From the cell containing the given text, extract its center point as (X, Y) coordinate. 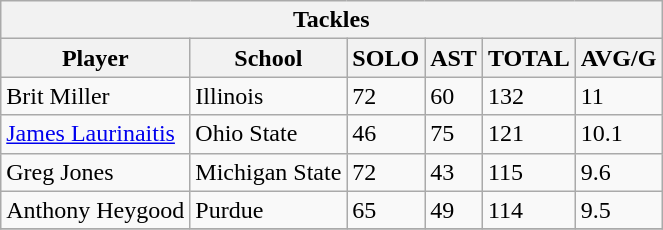
49 (454, 210)
10.1 (618, 134)
114 (528, 210)
School (268, 58)
Illinois (268, 96)
Purdue (268, 210)
Tackles (332, 20)
132 (528, 96)
65 (386, 210)
11 (618, 96)
SOLO (386, 58)
Brit Miller (96, 96)
60 (454, 96)
Michigan State (268, 172)
121 (528, 134)
AVG/G (618, 58)
AST (454, 58)
Anthony Heygood (96, 210)
TOTAL (528, 58)
Player (96, 58)
9.6 (618, 172)
Greg Jones (96, 172)
115 (528, 172)
9.5 (618, 210)
Ohio State (268, 134)
James Laurinaitis (96, 134)
75 (454, 134)
46 (386, 134)
43 (454, 172)
